Return (x, y) of the center of cell containing provided text 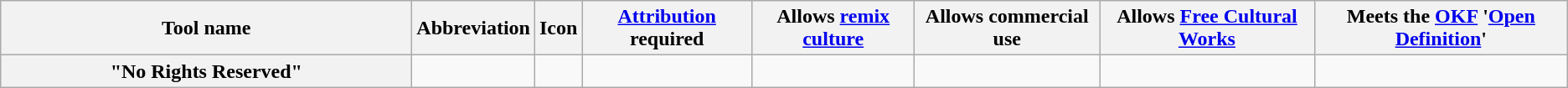
"No Rights Reserved" (206, 71)
Allows commercial use (1007, 28)
Allows Free Cultural Works (1206, 28)
Allows remix culture (833, 28)
Attribution required (667, 28)
Meets the OKF 'Open Definition' (1441, 28)
Icon (558, 28)
Abbreviation (474, 28)
Tool name (206, 28)
